From the cell containing the given text, extract its center point as (x, y) coordinate. 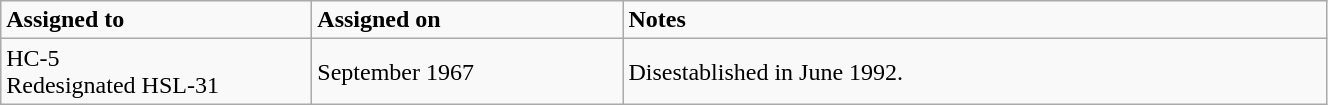
Assigned to (156, 20)
Disestablished in June 1992. (975, 72)
Notes (975, 20)
September 1967 (468, 72)
HC-5Redesignated HSL-31 (156, 72)
Assigned on (468, 20)
